Return the (x, y) coordinate for the center point of the cell that contains the specified text.  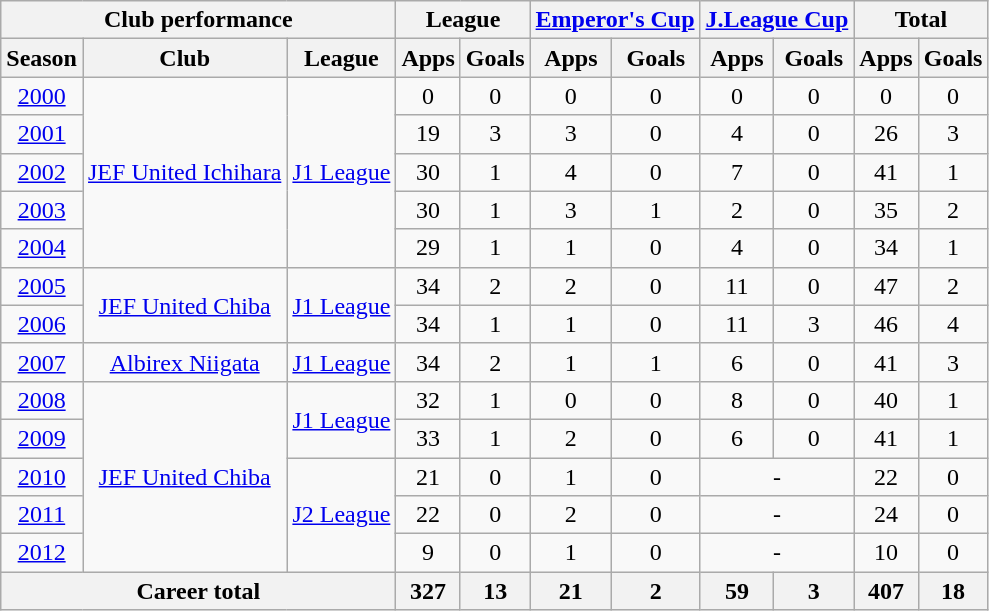
32 (428, 400)
2003 (42, 210)
2000 (42, 96)
Club performance (198, 20)
327 (428, 591)
26 (886, 134)
10 (886, 553)
8 (737, 400)
Total (921, 20)
2009 (42, 438)
2012 (42, 553)
19 (428, 134)
29 (428, 248)
Albirex Niigata (184, 362)
J2 League (342, 515)
JEF United Ichihara (184, 172)
35 (886, 210)
2011 (42, 515)
Career total (198, 591)
2006 (42, 324)
46 (886, 324)
2002 (42, 172)
59 (737, 591)
Season (42, 58)
9 (428, 553)
2004 (42, 248)
2007 (42, 362)
40 (886, 400)
18 (953, 591)
7 (737, 172)
2010 (42, 477)
J.League Cup (777, 20)
2008 (42, 400)
Emperor's Cup (615, 20)
33 (428, 438)
Club (184, 58)
407 (886, 591)
24 (886, 515)
2001 (42, 134)
13 (495, 591)
2005 (42, 286)
47 (886, 286)
